Scan for the cell matching the given text and deliver its (X, Y) coordinate at center. 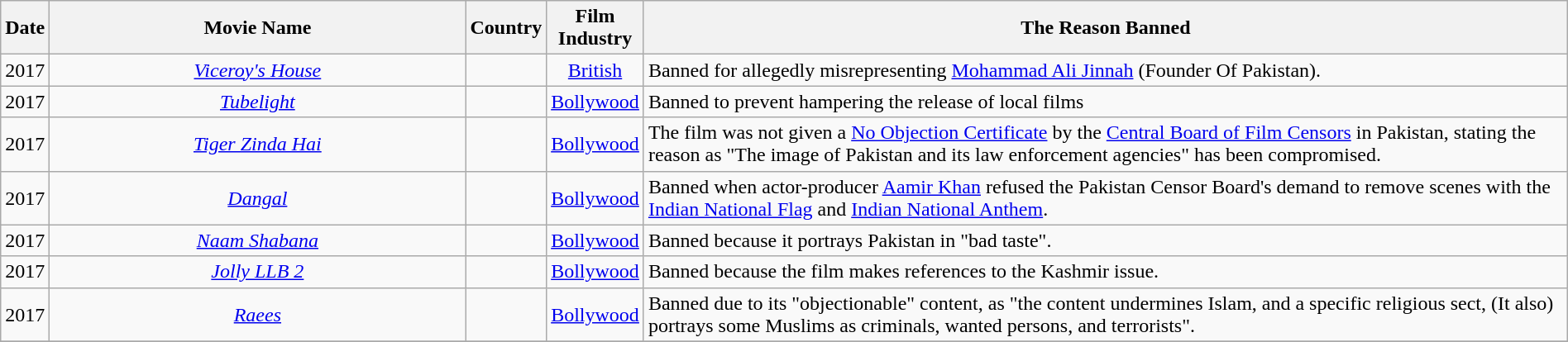
Viceroy's House (258, 70)
Banned to prevent hampering the release of local films (1105, 102)
Naam Shabana (258, 240)
Tiger Zinda Hai (258, 144)
British (595, 70)
Tubelight (258, 102)
Banned because it portrays Pakistan in "bad taste". (1105, 240)
Movie Name (258, 28)
Jolly LLB 2 (258, 272)
Banned for allegedly misrepresenting Mohammad Ali Jinnah (Founder Of Pakistan). (1105, 70)
Country (506, 28)
Date (25, 28)
Dangal (258, 198)
The Reason Banned (1105, 28)
Film Industry (595, 28)
Raees (258, 314)
Banned because the film makes references to the Kashmir issue. (1105, 272)
